Provide the (x, y) coordinate of the cell's center where the given text is located.  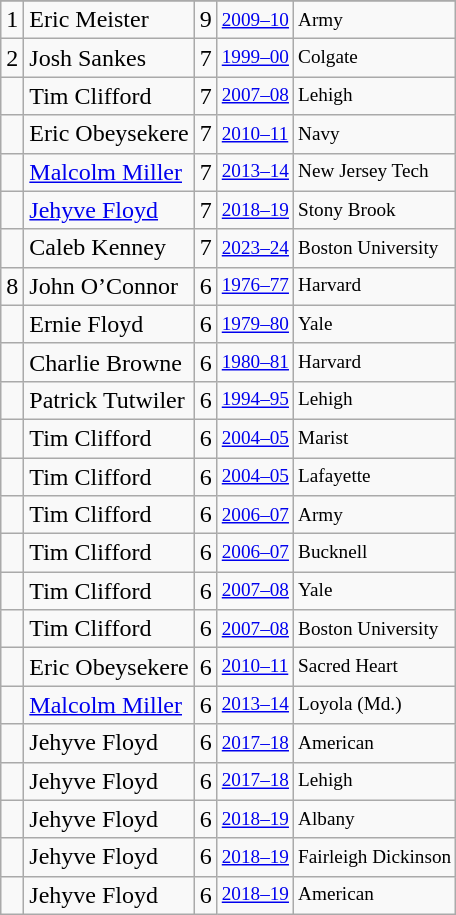
2009–10 (255, 20)
Charlie Browne (109, 362)
Sacred Heart (375, 667)
Navy (375, 134)
Albany (375, 819)
Stony Brook (375, 210)
9 (206, 20)
2 (12, 58)
1980–81 (255, 362)
1976–77 (255, 286)
Eric Meister (109, 20)
1994–95 (255, 400)
Ernie Floyd (109, 324)
Fairleigh Dickinson (375, 857)
1 (12, 20)
Caleb Kenney (109, 248)
Marist (375, 438)
Loyola (Md.) (375, 705)
Lafayette (375, 477)
1999–00 (255, 58)
Josh Sankes (109, 58)
John O’Connor (109, 286)
New Jersey Tech (375, 172)
8 (12, 286)
1979–80 (255, 324)
2023–24 (255, 248)
Bucknell (375, 553)
Patrick Tutwiler (109, 400)
Colgate (375, 58)
